Provide the [X, Y] coordinate of the cell's center where the given text is located.  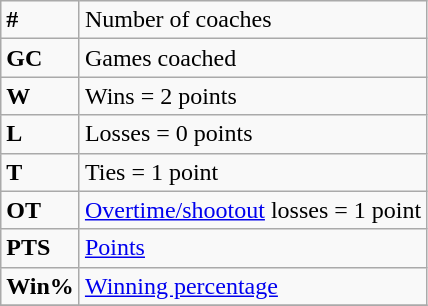
Wins = 2 points [252, 96]
L [40, 134]
Ties = 1 point [252, 172]
Losses = 0 points [252, 134]
W [40, 96]
T [40, 172]
GC [40, 58]
Overtime/shootout losses = 1 point [252, 210]
Win% [40, 286]
Winning percentage [252, 286]
OT [40, 210]
Games coached [252, 58]
# [40, 20]
Number of coaches [252, 20]
Points [252, 248]
PTS [40, 248]
